Scan for the cell matching the given text and deliver its (X, Y) coordinate at center. 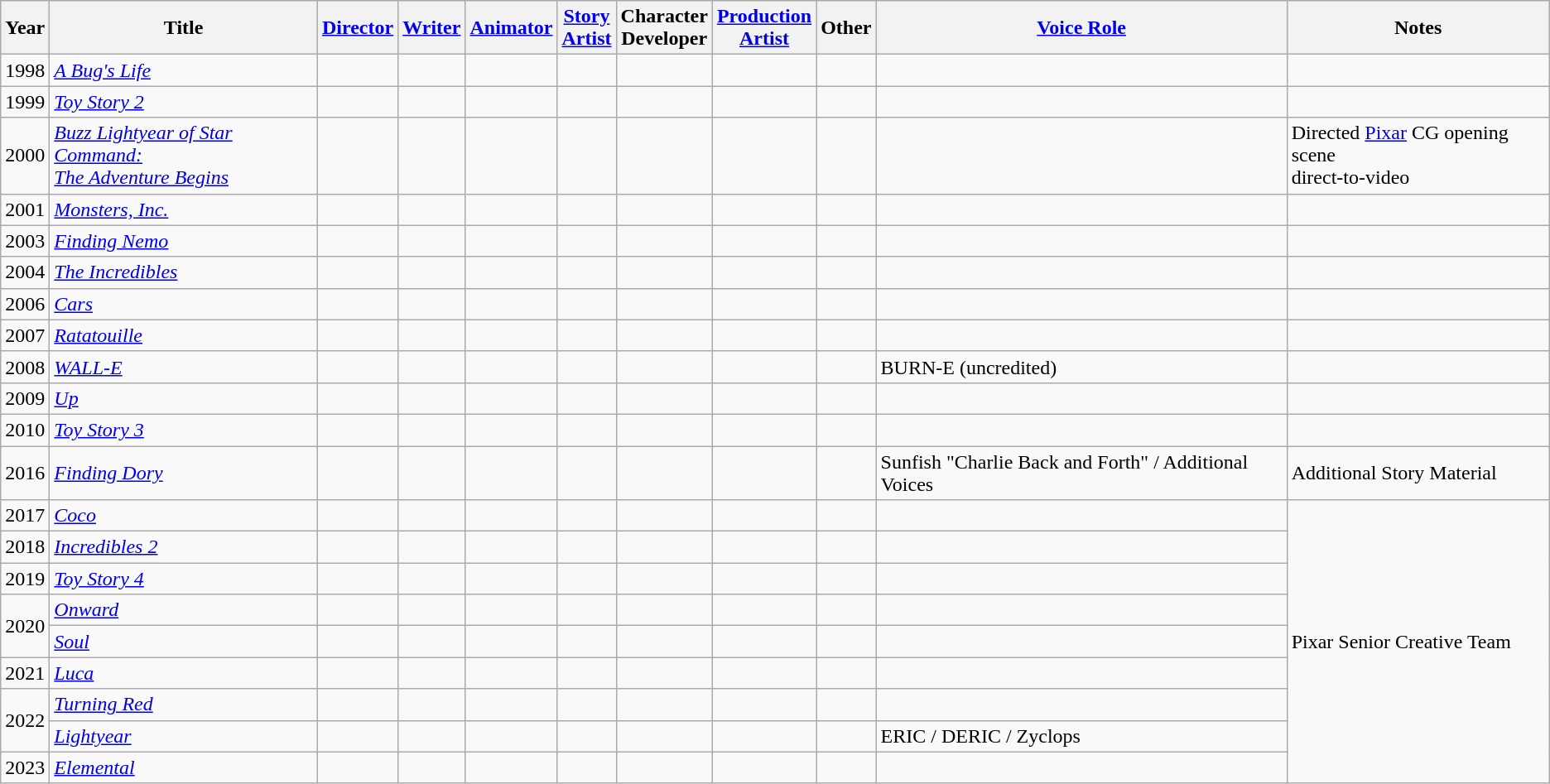
Toy Story 2 (184, 102)
2000 (25, 156)
Coco (184, 516)
2001 (25, 209)
Cars (184, 304)
Finding Dory (184, 472)
Notes (1418, 28)
ProductionArtist (763, 28)
2023 (25, 767)
Year (25, 28)
Title (184, 28)
2010 (25, 430)
Ratatouille (184, 335)
Other (846, 28)
Monsters, Inc. (184, 209)
2019 (25, 579)
2004 (25, 272)
1999 (25, 102)
CharacterDeveloper (664, 28)
BURN-E (uncredited) (1081, 367)
Elemental (184, 767)
Finding Nemo (184, 241)
2017 (25, 516)
Writer (432, 28)
Animator (512, 28)
2018 (25, 547)
2022 (25, 720)
Voice Role (1081, 28)
Toy Story 4 (184, 579)
2008 (25, 367)
Incredibles 2 (184, 547)
Turning Red (184, 705)
Pixar Senior Creative Team (1418, 642)
2006 (25, 304)
Directed Pixar CG opening scene direct-to-video (1418, 156)
1998 (25, 70)
The Incredibles (184, 272)
Luca (184, 673)
2007 (25, 335)
StoryArtist (586, 28)
Onward (184, 610)
2020 (25, 626)
Sunfish "Charlie Back and Forth" / Additional Voices (1081, 472)
2003 (25, 241)
Additional Story Material (1418, 472)
ERIC / DERIC / Zyclops (1081, 736)
Up (184, 398)
WALL-E (184, 367)
Soul (184, 642)
Lightyear (184, 736)
2009 (25, 398)
Toy Story 3 (184, 430)
2021 (25, 673)
Buzz Lightyear of Star Command: The Adventure Begins (184, 156)
Director (358, 28)
A Bug's Life (184, 70)
2016 (25, 472)
